Output the [X, Y] coordinate of the center of the cell containing the given text.  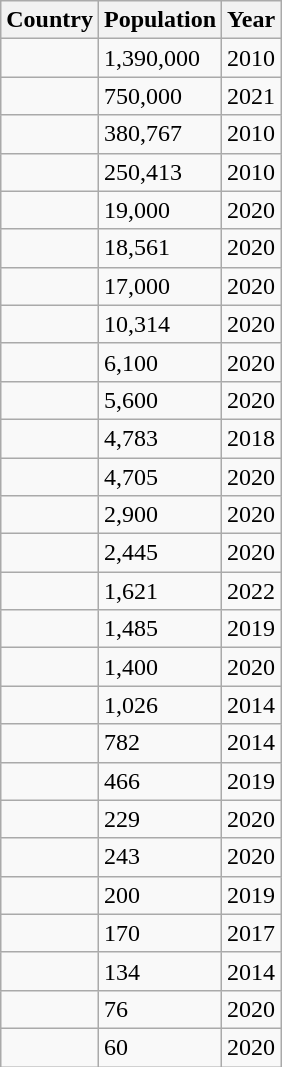
170 [160, 933]
750,000 [160, 96]
Country [50, 20]
2,900 [160, 515]
18,561 [160, 248]
1,400 [160, 667]
1,026 [160, 705]
782 [160, 743]
243 [160, 857]
76 [160, 1009]
4,783 [160, 438]
5,600 [160, 400]
6,100 [160, 362]
2022 [252, 591]
134 [160, 971]
2021 [252, 96]
2018 [252, 438]
2017 [252, 933]
1,485 [160, 629]
380,767 [160, 134]
10,314 [160, 324]
1,390,000 [160, 58]
2,445 [160, 553]
4,705 [160, 477]
466 [160, 781]
200 [160, 895]
250,413 [160, 172]
229 [160, 819]
1,621 [160, 591]
19,000 [160, 210]
Year [252, 20]
60 [160, 1047]
17,000 [160, 286]
Population [160, 20]
